Extract the (X, Y) coordinate from the center of the cell holding the provided text.  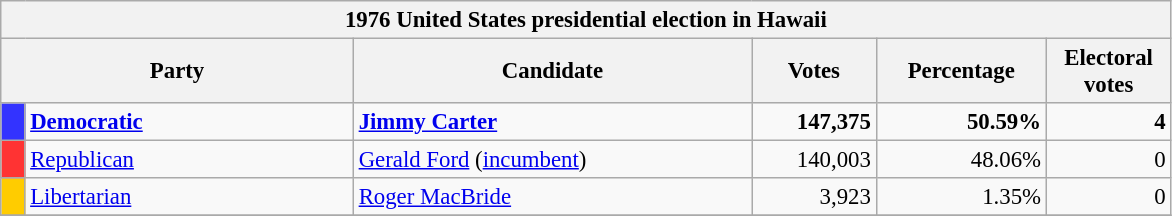
Candidate (552, 72)
Percentage (961, 72)
140,003 (814, 160)
Electoral votes (1108, 72)
Jimmy Carter (552, 122)
147,375 (814, 122)
Gerald Ford (incumbent) (552, 160)
Democratic (189, 122)
3,923 (814, 197)
Party (178, 72)
48.06% (961, 160)
Votes (814, 72)
Republican (189, 160)
Libertarian (189, 197)
1.35% (961, 197)
4 (1108, 122)
Roger MacBride (552, 197)
1976 United States presidential election in Hawaii (586, 20)
50.59% (961, 122)
